Determine the [x, y] coordinate at the center of the cell enclosing the given text.  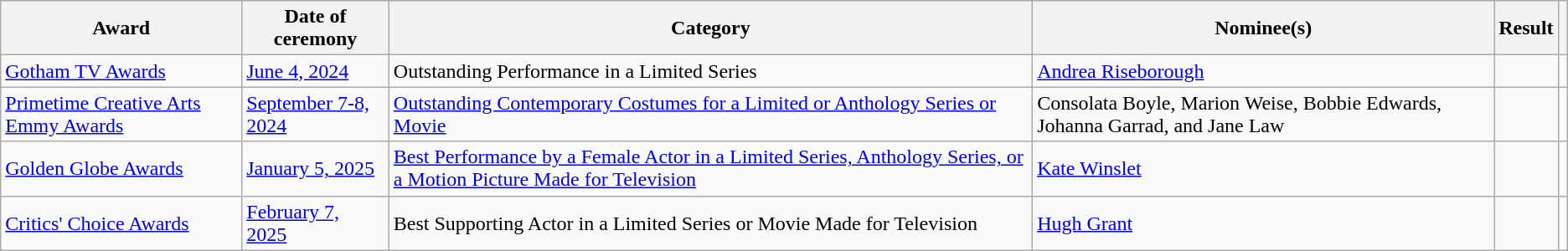
Result [1526, 28]
Kate Winslet [1263, 169]
Golden Globe Awards [121, 169]
September 7-8, 2024 [316, 114]
Critics' Choice Awards [121, 223]
January 5, 2025 [316, 169]
Primetime Creative Arts Emmy Awards [121, 114]
Category [710, 28]
Hugh Grant [1263, 223]
Consolata Boyle, Marion Weise, Bobbie Edwards, Johanna Garrad, and Jane Law [1263, 114]
Nominee(s) [1263, 28]
Outstanding Performance in a Limited Series [710, 71]
Date of ceremony [316, 28]
Outstanding Contemporary Costumes for a Limited or Anthology Series or Movie [710, 114]
June 4, 2024 [316, 71]
Gotham TV Awards [121, 71]
Best Supporting Actor in a Limited Series or Movie Made for Television [710, 223]
Award [121, 28]
February 7, 2025 [316, 223]
Best Performance by a Female Actor in a Limited Series, Anthology Series, or a Motion Picture Made for Television [710, 169]
Andrea Riseborough [1263, 71]
